Return (x, y) of the center of cell containing provided text 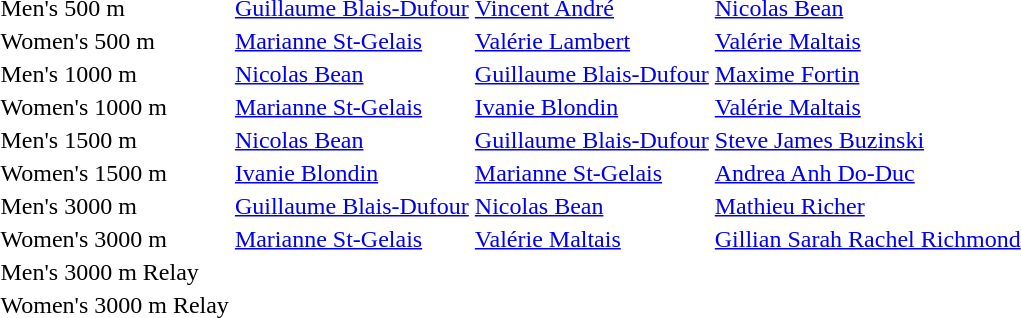
Valérie Lambert (592, 41)
Valérie Maltais (592, 239)
